Search for the cell housing the specified text and yield its (X, Y) center coordinate. 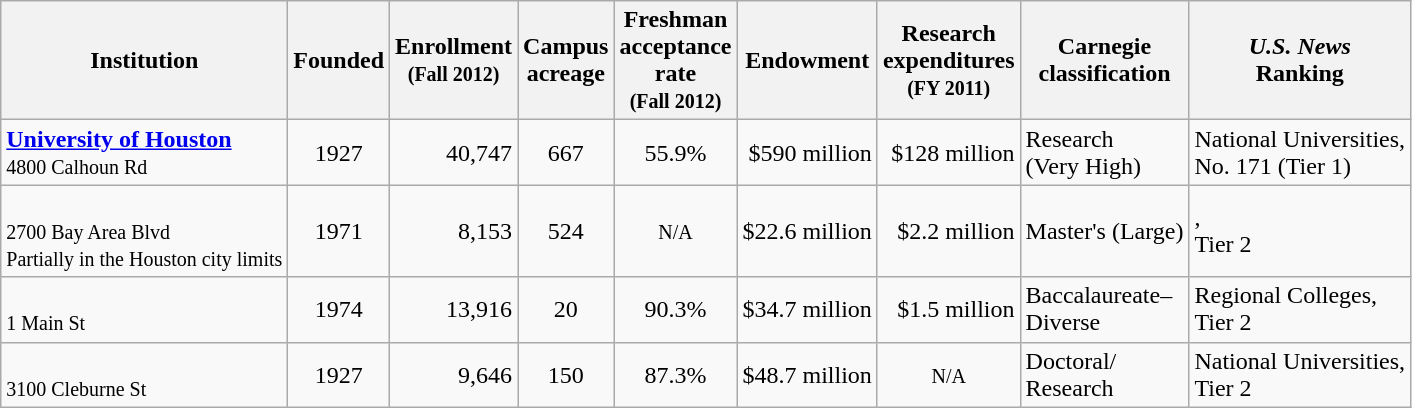
$2.2 million (948, 231)
Researchexpenditures(FY 2011) (948, 60)
13,916 (454, 310)
University of Houston4800 Calhoun Rd (144, 152)
Baccalaureate–Diverse (1104, 310)
524 (566, 231)
Doctoral/Research (1104, 374)
20 (566, 310)
National Universities,Tier 2 (1300, 374)
Research(Very High) (1104, 152)
$48.7 million (807, 374)
National Universities,No. 171 (Tier 1) (1300, 152)
87.3% (676, 374)
$34.7 million (807, 310)
$1.5 million (948, 310)
Regional Colleges,Tier 2 (1300, 310)
1974 (339, 310)
55.9% (676, 152)
Enrollment(Fall 2012) (454, 60)
150 (566, 374)
667 (566, 152)
U.S. NewsRanking (1300, 60)
,Tier 2 (1300, 231)
2700 Bay Area BlvdPartially in the Houston city limits (144, 231)
Campusacreage (566, 60)
3100 Cleburne St (144, 374)
9,646 (454, 374)
Master's (Large) (1104, 231)
$22.6 million (807, 231)
Freshmanacceptancerate(Fall 2012) (676, 60)
$590 million (807, 152)
Endowment (807, 60)
Carnegieclassification (1104, 60)
8,153 (454, 231)
$128 million (948, 152)
1 Main St (144, 310)
Institution (144, 60)
1971 (339, 231)
Founded (339, 60)
90.3% (676, 310)
40,747 (454, 152)
